Capture the cell that displays the provided text and extract its [X, Y] central coordinate. 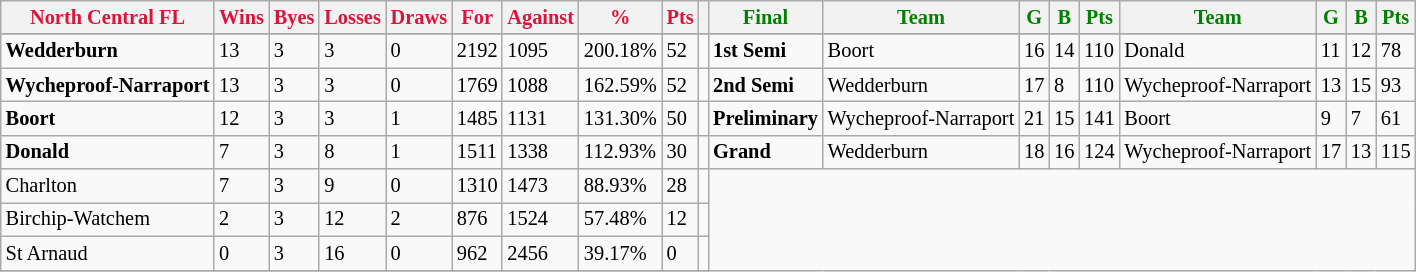
1473 [540, 186]
1310 [477, 186]
1511 [477, 152]
Final [766, 17]
124 [1099, 152]
21 [1034, 118]
876 [477, 219]
131.30% [620, 118]
30 [680, 152]
1131 [540, 118]
1524 [540, 219]
Losses [352, 17]
2456 [540, 253]
Charlton [108, 186]
962 [477, 253]
141 [1099, 118]
88.93% [620, 186]
11 [1331, 51]
162.59% [620, 85]
28 [680, 186]
78 [1396, 51]
61 [1396, 118]
Wins [242, 17]
1485 [477, 118]
For [477, 17]
1095 [540, 51]
115 [1396, 152]
57.48% [620, 219]
Grand [766, 152]
St Arnaud [108, 253]
Preliminary [766, 118]
Draws [419, 17]
14 [1064, 51]
North Central FL [108, 17]
% [620, 17]
39.17% [620, 253]
1769 [477, 85]
18 [1034, 152]
Against [540, 17]
Birchip-Watchem [108, 219]
93 [1396, 85]
1st Semi [766, 51]
112.93% [620, 152]
1338 [540, 152]
1088 [540, 85]
200.18% [620, 51]
50 [680, 118]
2nd Semi [766, 85]
2192 [477, 51]
Byes [294, 17]
